Detect which cell encompasses the target text, then output its (x, y) center coordinate. 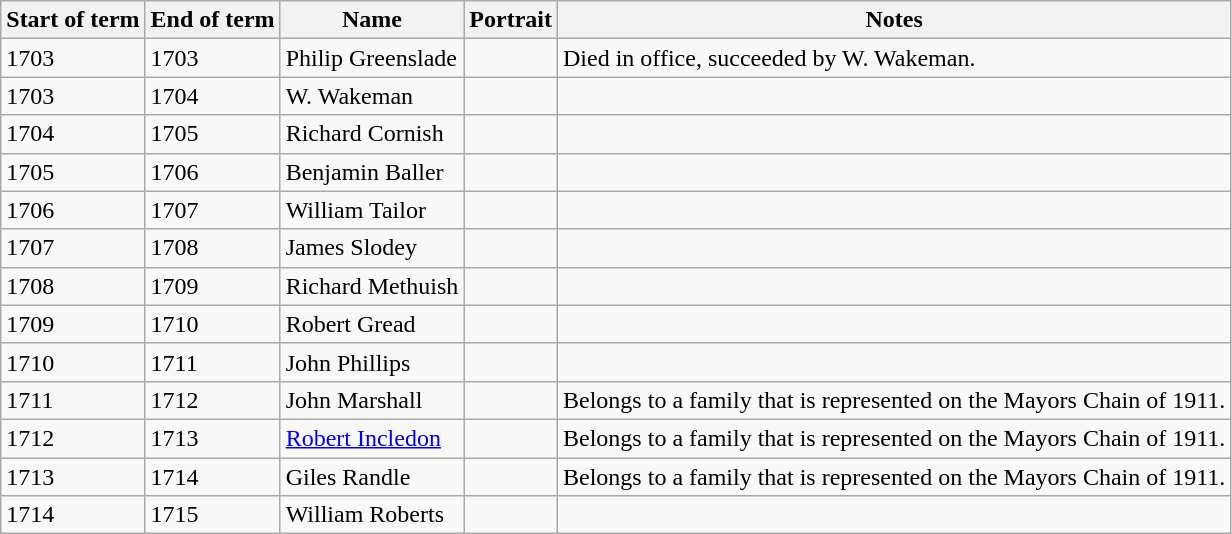
1715 (212, 515)
Portrait (511, 20)
Giles Randle (372, 477)
Start of term (73, 20)
Name (372, 20)
Richard Cornish (372, 134)
Robert Gread (372, 324)
Robert Incledon (372, 438)
John Phillips (372, 362)
Benjamin Baller (372, 172)
James Slodey (372, 248)
Richard Methuish (372, 286)
W. Wakeman (372, 96)
John Marshall (372, 400)
End of term (212, 20)
William Tailor (372, 210)
William Roberts (372, 515)
Philip Greenslade (372, 58)
Notes (894, 20)
Died in office, succeeded by W. Wakeman. (894, 58)
